Return the (x, y) coordinate for the center point of the cell that contains the specified text.  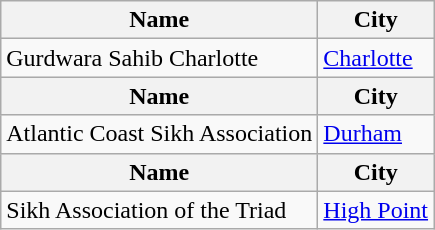
High Point (376, 210)
Durham (376, 134)
Charlotte (376, 58)
Atlantic Coast Sikh Association (160, 134)
Sikh Association of the Triad (160, 210)
Gurdwara Sahib Charlotte (160, 58)
